Return the [x, y] coordinate for the center point of the cell that contains the specified text.  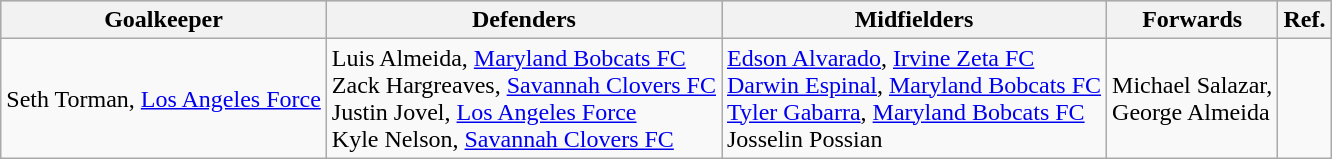
Michael Salazar, George Almeida [1192, 98]
Edson Alvarado, Irvine Zeta FC Darwin Espinal, Maryland Bobcats FC Tyler Gabarra, Maryland Bobcats FC Josselin Possian [914, 98]
Defenders [524, 20]
Seth Torman, Los Angeles Force [164, 98]
Ref. [1304, 20]
Luis Almeida, Maryland Bobcats FC Zack Hargreaves, Savannah Clovers FC Justin Jovel, Los Angeles Force Kyle Nelson, Savannah Clovers FC [524, 98]
Forwards [1192, 20]
Goalkeeper [164, 20]
Midfielders [914, 20]
